Find where the given text appears and provide that cell's center as (X, Y) coordinate. 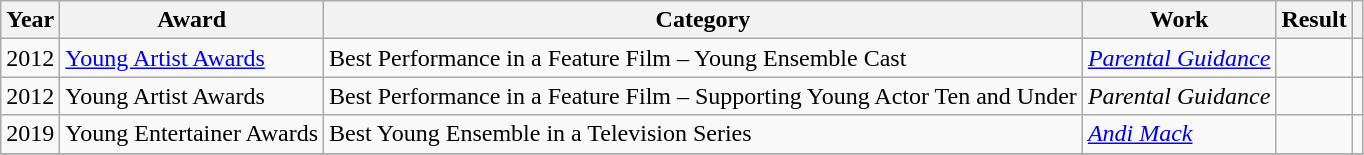
Result (1314, 20)
Andi Mack (1178, 134)
Young Entertainer Awards (192, 134)
Work (1178, 20)
Award (192, 20)
Category (704, 20)
Year (30, 20)
Best Young Ensemble in a Television Series (704, 134)
2019 (30, 134)
Best Performance in a Feature Film – Young Ensemble Cast (704, 58)
Best Performance in a Feature Film – Supporting Young Actor Ten and Under (704, 96)
